Capture the cell that displays the provided text and extract its [X, Y] central coordinate. 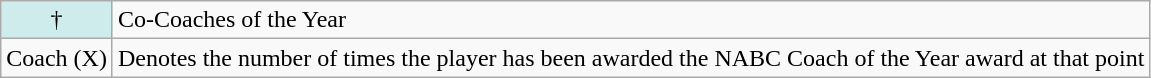
Denotes the number of times the player has been awarded the NABC Coach of the Year award at that point [630, 58]
† [57, 20]
Co-Coaches of the Year [630, 20]
Coach (X) [57, 58]
